Output the (x, y) coordinate of the center of the cell containing the given text.  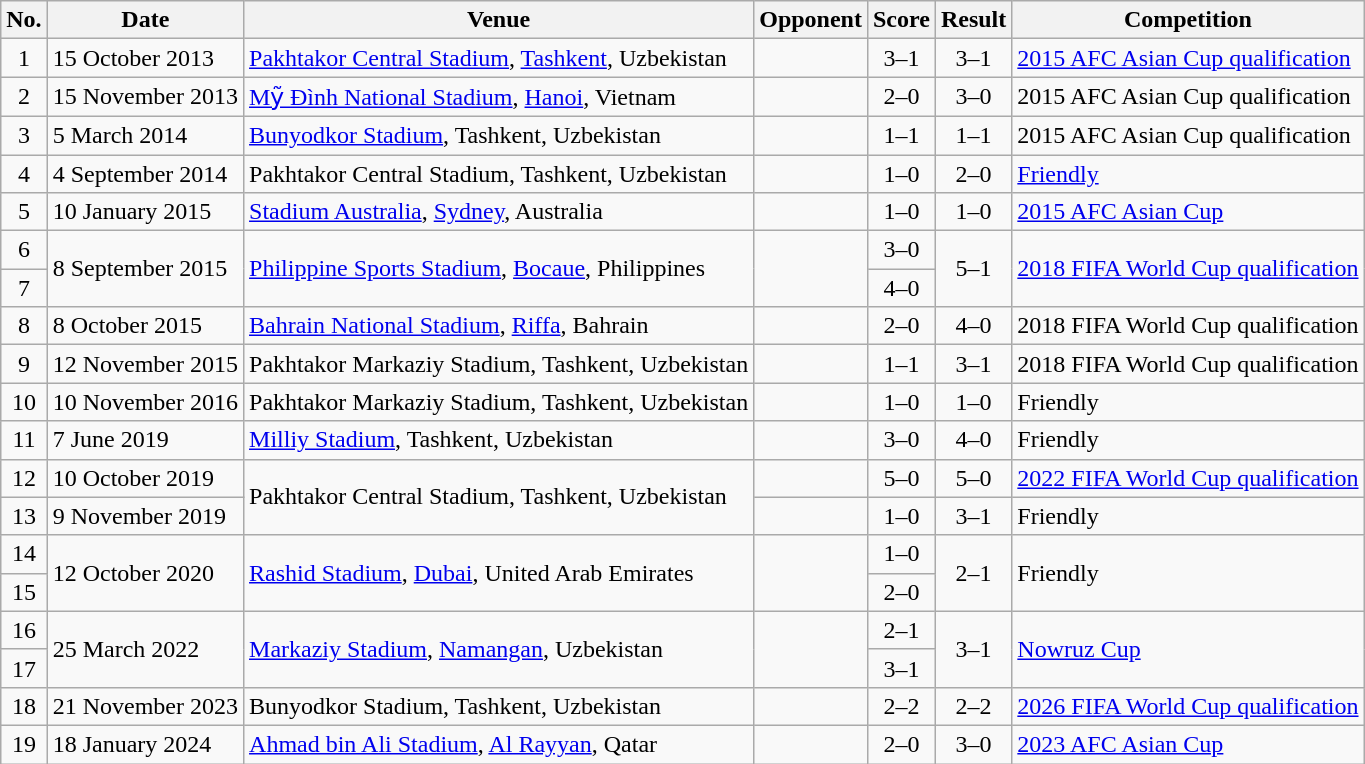
9 November 2019 (145, 516)
Venue (499, 20)
12 October 2020 (145, 573)
10 October 2019 (145, 478)
5 March 2014 (145, 135)
No. (24, 20)
3 (24, 135)
25 March 2022 (145, 649)
1 (24, 58)
2015 AFC Asian Cup (1188, 212)
Stadium Australia, Sydney, Australia (499, 212)
7 (24, 288)
Date (145, 20)
11 (24, 440)
21 November 2023 (145, 706)
Ahmad bin Ali Stadium, Al Rayyan, Qatar (499, 744)
7 June 2019 (145, 440)
Rashid Stadium, Dubai, United Arab Emirates (499, 573)
15 November 2013 (145, 97)
5 (24, 212)
8 (24, 326)
Milliy Stadium, Tashkent, Uzbekistan (499, 440)
17 (24, 668)
14 (24, 554)
Opponent (811, 20)
2026 FIFA World Cup qualification (1188, 706)
6 (24, 250)
Mỹ Đình National Stadium, Hanoi, Vietnam (499, 97)
2 (24, 97)
5–1 (973, 269)
18 (24, 706)
Nowruz Cup (1188, 649)
Score (901, 20)
Markaziy Stadium, Namangan, Uzbekistan (499, 649)
10 (24, 402)
2022 FIFA World Cup qualification (1188, 478)
4 (24, 173)
10 January 2015 (145, 212)
8 September 2015 (145, 269)
13 (24, 516)
10 November 2016 (145, 402)
12 (24, 478)
Competition (1188, 20)
Philippine Sports Stadium, Bocaue, Philippines (499, 269)
12 November 2015 (145, 364)
9 (24, 364)
Bahrain National Stadium, Riffa, Bahrain (499, 326)
18 January 2024 (145, 744)
8 October 2015 (145, 326)
16 (24, 630)
Result (973, 20)
2023 AFC Asian Cup (1188, 744)
4 September 2014 (145, 173)
15 October 2013 (145, 58)
19 (24, 744)
15 (24, 592)
